From the cell containing the given text, extract its center point as [X, Y] coordinate. 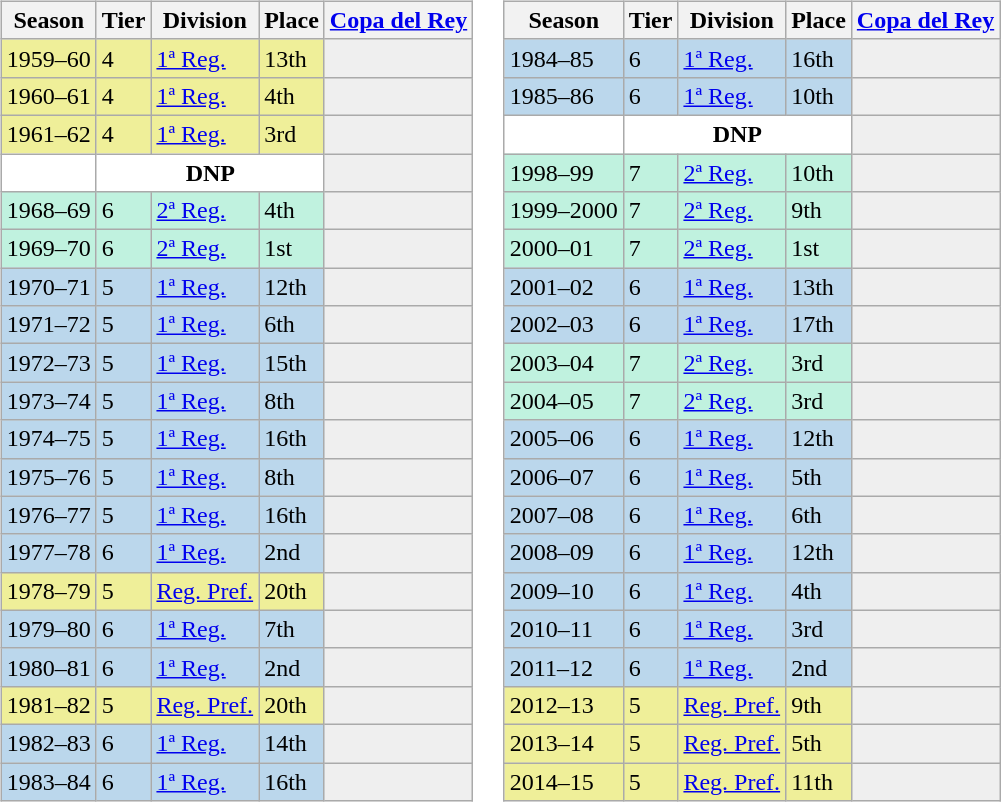
1998–99 [564, 173]
2014–15 [564, 781]
15th [292, 363]
1975–76 [48, 477]
2011–12 [564, 667]
1985–86 [564, 96]
1980–81 [48, 667]
2001–02 [564, 287]
1984–85 [564, 58]
2012–13 [564, 705]
2010–11 [564, 629]
2007–08 [564, 515]
1974–75 [48, 439]
1981–82 [48, 705]
11th [819, 781]
2003–04 [564, 363]
1961–62 [48, 134]
14th [292, 743]
1960–61 [48, 96]
2005–06 [564, 439]
1978–79 [48, 591]
1976–77 [48, 515]
1977–78 [48, 553]
1968–69 [48, 211]
1959–60 [48, 58]
1971–72 [48, 325]
1970–71 [48, 287]
1972–73 [48, 363]
2006–07 [564, 477]
2000–01 [564, 249]
1969–70 [48, 249]
1979–80 [48, 629]
17th [819, 325]
1983–84 [48, 781]
2004–05 [564, 401]
1973–74 [48, 401]
2008–09 [564, 553]
2002–03 [564, 325]
2013–14 [564, 743]
1999–2000 [564, 211]
1982–83 [48, 743]
2009–10 [564, 591]
7th [292, 629]
